Pinpoint the cell where the given text exists, returning its (x, y) midpoint coordinate. 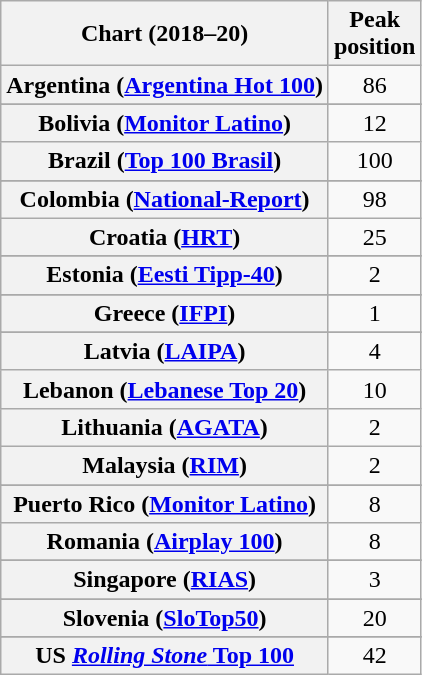
Croatia (HRT) (165, 237)
Bolivia (Monitor Latino) (165, 123)
Estonia (Eesti Tipp-40) (165, 275)
20 (374, 618)
4 (374, 351)
Brazil (Top 100 Brasil) (165, 161)
Slovenia (SloTop50) (165, 618)
25 (374, 237)
Peak position (374, 34)
100 (374, 161)
12 (374, 123)
42 (374, 656)
Lebanon (Lebanese Top 20) (165, 389)
Romania (Airplay 100) (165, 542)
Lithuania (AGATA) (165, 427)
Colombia (National-Report) (165, 199)
1 (374, 313)
Puerto Rico (Monitor Latino) (165, 503)
Latvia (LAIPA) (165, 351)
Malaysia (RIM) (165, 465)
10 (374, 389)
86 (374, 85)
Singapore (RIAS) (165, 580)
Greece (IFPI) (165, 313)
US Rolling Stone Top 100 (165, 656)
98 (374, 199)
Argentina (Argentina Hot 100) (165, 85)
Chart (2018–20) (165, 34)
3 (374, 580)
